Return the (X, Y) coordinate for the center point of the cell that contains the specified text.  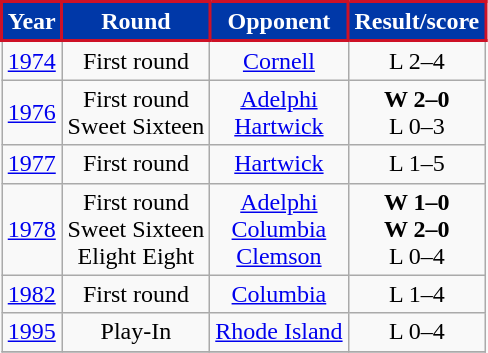
1977 (32, 164)
Hartwick (279, 164)
L 1–5 (416, 164)
L 1–4 (416, 294)
Play-In (136, 332)
First roundSweet Sixteen (136, 112)
Rhode Island (279, 332)
Round (136, 22)
1995 (32, 332)
Opponent (279, 22)
Result/score (416, 22)
Year (32, 22)
1982 (32, 294)
Columbia (279, 294)
L 2–4 (416, 60)
Cornell (279, 60)
AdelphiColumbiaClemson (279, 229)
W 1–0W 2–0 L 0–4 (416, 229)
First roundSweet SixteenElight Eight (136, 229)
W 2–0L 0–3 (416, 112)
1978 (32, 229)
AdelphiHartwick (279, 112)
1974 (32, 60)
1976 (32, 112)
L 0–4 (416, 332)
